Return the [x, y] coordinate for the center point of the cell that contains the specified text.  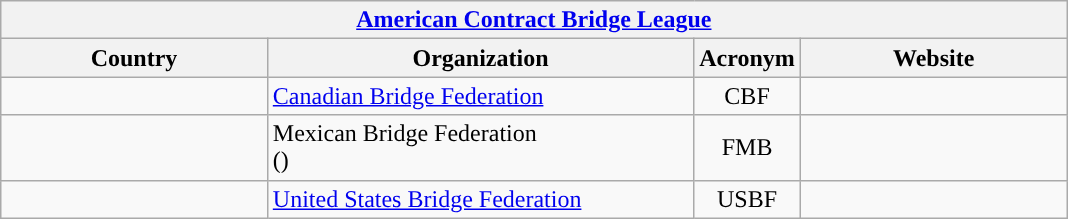
Canadian Bridge Federation [480, 96]
CBF [748, 96]
Acronym [748, 58]
Country [134, 58]
USBF [748, 199]
FMB [748, 148]
Organization [480, 58]
Mexican Bridge Federation() [480, 148]
United States Bridge Federation [480, 199]
Website [934, 58]
American Contract Bridge League [534, 20]
